Search for the cell housing the specified text and yield its (X, Y) center coordinate. 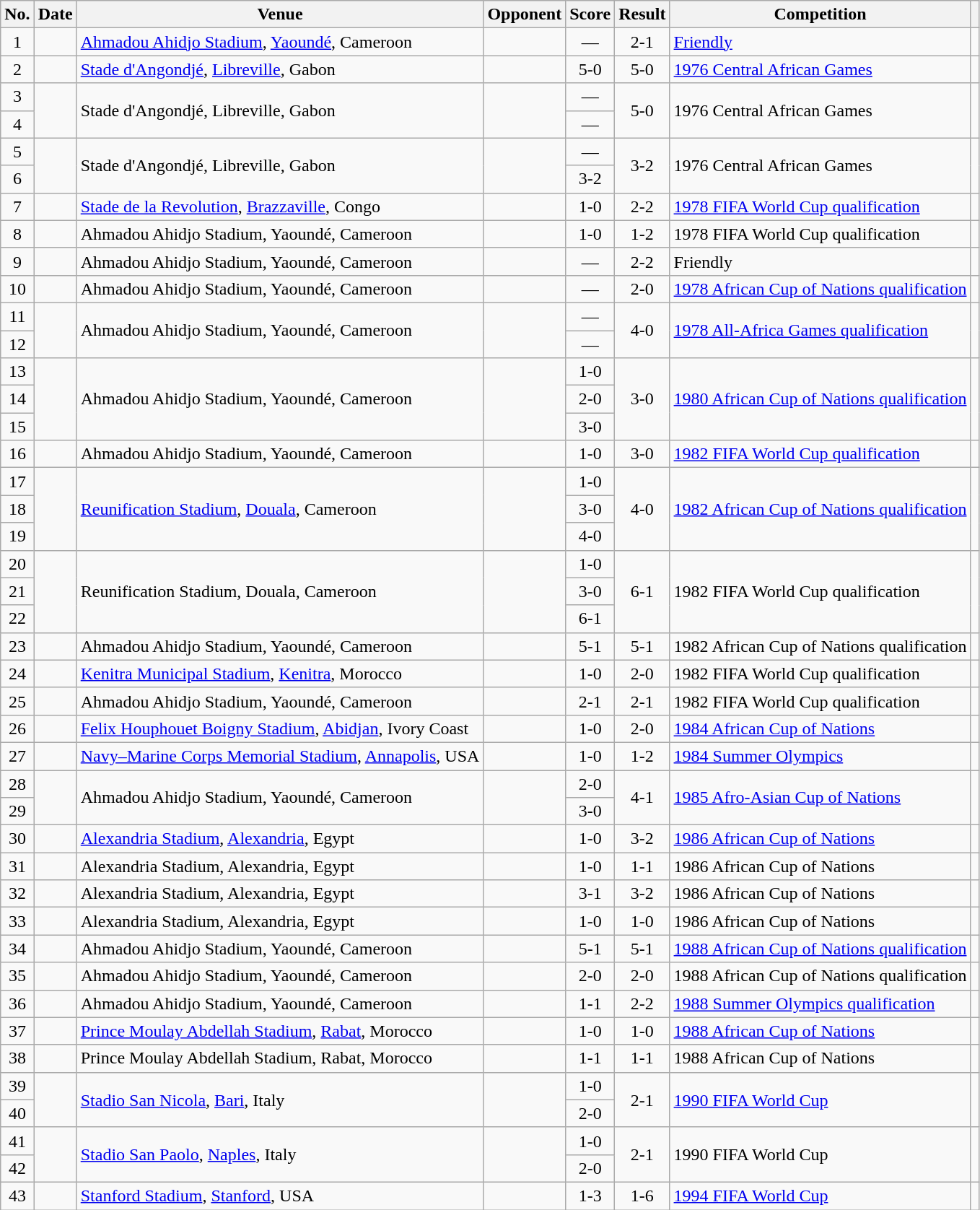
10 (17, 289)
Opponent (525, 14)
24 (17, 674)
Navy–Marine Corps Memorial Stadium, Annapolis, USA (280, 756)
28 (17, 783)
1978 African Cup of Nations qualification (820, 289)
22 (17, 619)
43 (17, 1196)
Venue (280, 14)
1978 All-Africa Games qualification (820, 330)
34 (17, 949)
29 (17, 811)
13 (17, 372)
42 (17, 1168)
Stade de la Revolution, Brazzaville, Congo (280, 206)
33 (17, 921)
31 (17, 866)
40 (17, 1113)
4 (17, 124)
7 (17, 206)
No. (17, 14)
9 (17, 261)
2 (17, 69)
1-3 (590, 1196)
4-1 (642, 797)
20 (17, 564)
Score (590, 14)
17 (17, 482)
21 (17, 591)
38 (17, 1058)
32 (17, 894)
3 (17, 97)
1988 Summer Olympics qualification (820, 1004)
Competition (820, 14)
30 (17, 839)
15 (17, 427)
Date (55, 14)
12 (17, 344)
39 (17, 1086)
16 (17, 454)
36 (17, 1004)
8 (17, 234)
1984 African Cup of Nations (820, 728)
25 (17, 701)
11 (17, 316)
19 (17, 536)
1980 African Cup of Nations qualification (820, 399)
1985 Afro-Asian Cup of Nations (820, 797)
41 (17, 1141)
1-6 (642, 1196)
Result (642, 14)
27 (17, 756)
14 (17, 399)
1984 Summer Olympics (820, 756)
Kenitra Municipal Stadium, Kenitra, Morocco (280, 674)
Stadio San Paolo, Naples, Italy (280, 1154)
23 (17, 646)
18 (17, 509)
35 (17, 976)
1994 FIFA World Cup (820, 1196)
Stanford Stadium, Stanford, USA (280, 1196)
1 (17, 42)
37 (17, 1031)
3-1 (590, 894)
6 (17, 179)
Stadio San Nicola, Bari, Italy (280, 1100)
Felix Houphouet Boigny Stadium, Abidjan, Ivory Coast (280, 728)
26 (17, 728)
5 (17, 152)
